Capture the cell that displays the provided text and extract its (x, y) central coordinate. 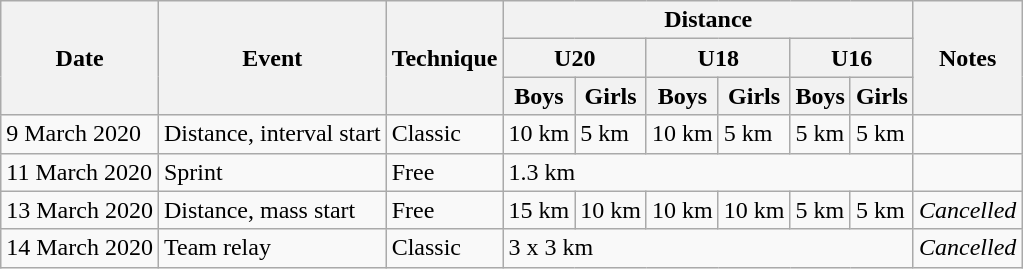
Notes (967, 58)
Sprint (272, 172)
9 March 2020 (80, 134)
U20 (574, 58)
14 March 2020 (80, 248)
U18 (718, 58)
1.3 km (708, 172)
Event (272, 58)
Date (80, 58)
15 km (539, 210)
Distance (708, 20)
Technique (444, 58)
13 March 2020 (80, 210)
U16 (852, 58)
11 March 2020 (80, 172)
3 x 3 km (708, 248)
Distance, interval start (272, 134)
Distance, mass start (272, 210)
Team relay (272, 248)
